Locate the cell with the specified text and output its [X, Y] center coordinate. 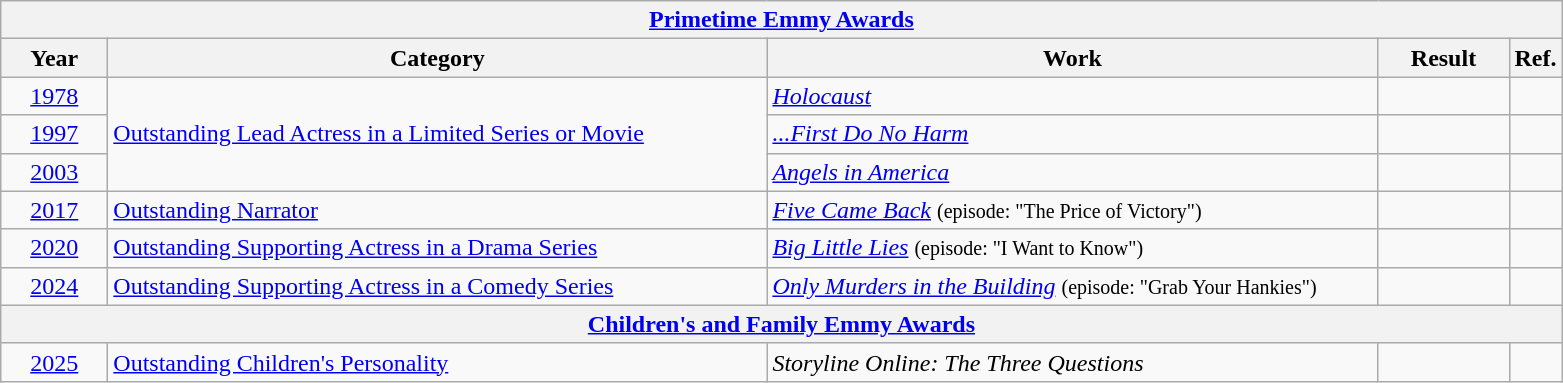
Work [1072, 58]
Outstanding Supporting Actress in a Drama Series [438, 248]
Outstanding Lead Actress in a Limited Series or Movie [438, 134]
Five Came Back (episode: "The Price of Victory") [1072, 210]
Result [1444, 58]
Outstanding Children's Personality [438, 362]
Holocaust [1072, 96]
Ref. [1536, 58]
Children's and Family Emmy Awards [782, 324]
Category [438, 58]
Angels in America [1072, 172]
Storyline Online: The Three Questions [1072, 362]
...First Do No Harm [1072, 134]
Primetime Emmy Awards [782, 20]
Year [54, 58]
Big Little Lies (episode: "I Want to Know") [1072, 248]
Outstanding Narrator [438, 210]
2024 [54, 286]
2003 [54, 172]
2020 [54, 248]
2025 [54, 362]
1997 [54, 134]
Outstanding Supporting Actress in a Comedy Series [438, 286]
2017 [54, 210]
Only Murders in the Building (episode: "Grab Your Hankies") [1072, 286]
1978 [54, 96]
